Locate the cell with the specified text and output its (x, y) center coordinate. 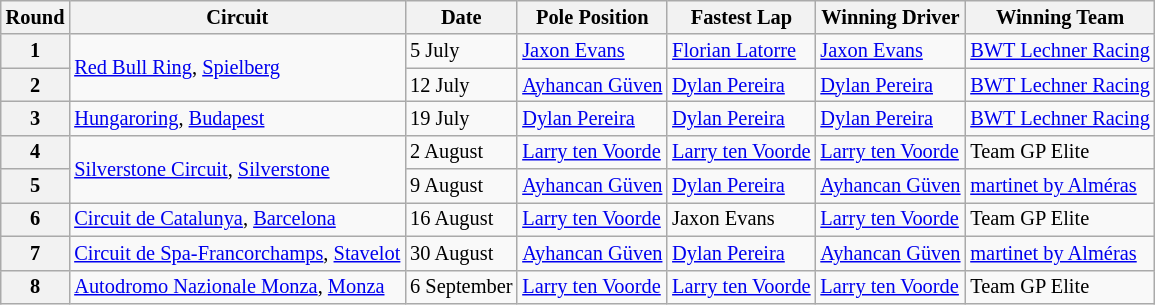
30 August (461, 253)
Fastest Lap (741, 17)
1 (36, 51)
16 August (461, 219)
4 (36, 152)
Hungaroring, Budapest (237, 118)
2 August (461, 152)
12 July (461, 85)
7 (36, 253)
2 (36, 85)
6 September (461, 287)
Silverstone Circuit, Silverstone (237, 168)
5 July (461, 51)
19 July (461, 118)
Pole Position (592, 17)
Circuit de Spa-Francorchamps, Stavelot (237, 253)
9 August (461, 186)
Winning Driver (890, 17)
3 (36, 118)
Round (36, 17)
Date (461, 17)
Red Bull Ring, Spielberg (237, 68)
6 (36, 219)
Autodromo Nazionale Monza, Monza (237, 287)
Circuit (237, 17)
Circuit de Catalunya, Barcelona (237, 219)
5 (36, 186)
Winning Team (1060, 17)
8 (36, 287)
Florian Latorre (741, 51)
